Return the (X, Y) coordinate for the center point of the cell that contains the specified text.  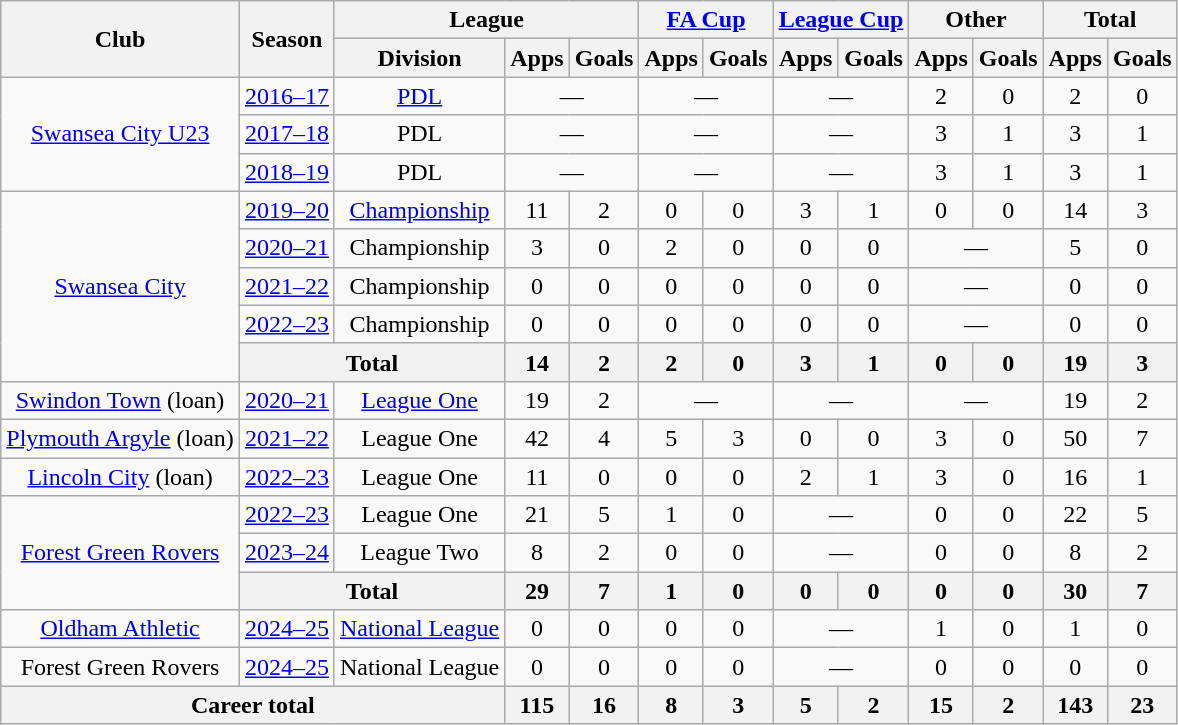
Swansea City (120, 286)
Swansea City U23 (120, 134)
Career total (253, 705)
Lincoln City (loan) (120, 477)
2023–24 (286, 553)
22 (1075, 515)
29 (537, 591)
Plymouth Argyle (loan) (120, 438)
115 (537, 705)
21 (537, 515)
143 (1075, 705)
League Cup (841, 20)
50 (1075, 438)
4 (604, 438)
15 (941, 705)
League Two (419, 553)
League (486, 20)
Club (120, 39)
Swindon Town (loan) (120, 400)
42 (537, 438)
Division (419, 58)
30 (1075, 591)
23 (1142, 705)
FA Cup (706, 20)
Season (286, 39)
2018–19 (286, 172)
2016–17 (286, 96)
2019–20 (286, 210)
Other (976, 20)
2017–18 (286, 134)
Oldham Athletic (120, 629)
